Output the (x, y) coordinate of the center of the cell containing the given text.  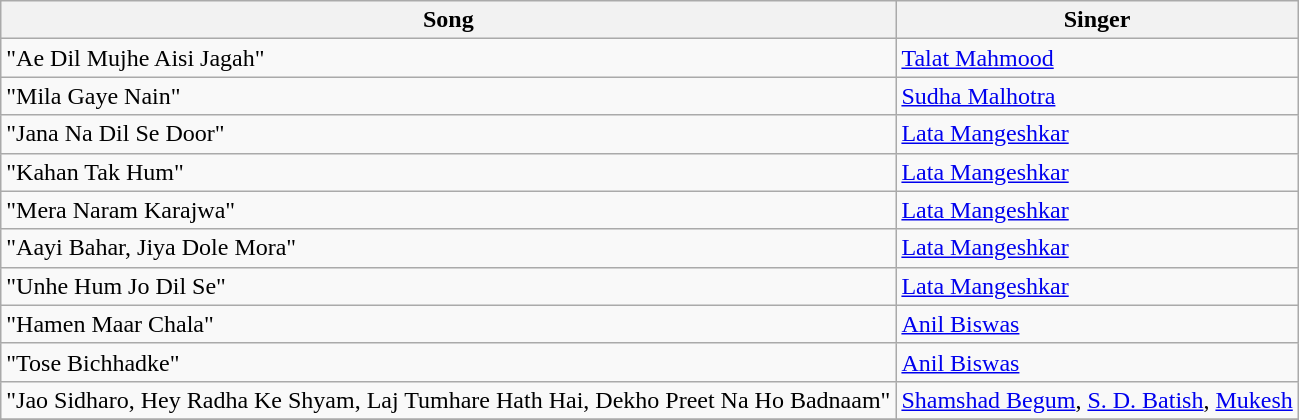
"Jao Sidharo, Hey Radha Ke Shyam, Laj Tumhare Hath Hai, Dekho Preet Na Ho Badnaam" (448, 400)
"Hamen Maar Chala" (448, 324)
"Tose Bichhadke" (448, 362)
"Jana Na Dil Se Door" (448, 134)
Talat Mahmood (1097, 58)
Sudha Malhotra (1097, 96)
"Mera Naram Karajwa" (448, 210)
Shamshad Begum, S. D. Batish, Mukesh (1097, 400)
"Aayi Bahar, Jiya Dole Mora" (448, 248)
"Mila Gaye Nain" (448, 96)
"Unhe Hum Jo Dil Se" (448, 286)
"Kahan Tak Hum" (448, 172)
"Ae Dil Mujhe Aisi Jagah" (448, 58)
Singer (1097, 20)
Song (448, 20)
